Return [X, Y] of the center of cell containing provided text 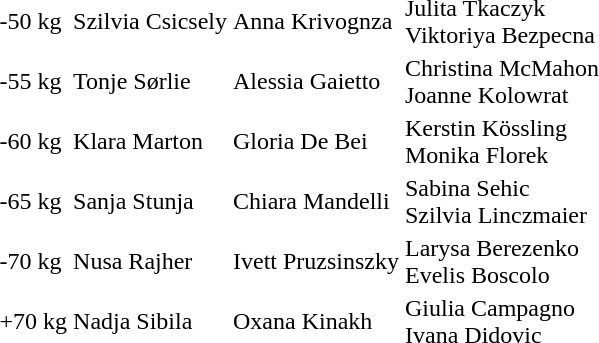
Chiara Mandelli [316, 202]
Nusa Rajher [150, 262]
Klara Marton [150, 142]
Gloria De Bei [316, 142]
Ivett Pruzsinszky [316, 262]
Sanja Stunja [150, 202]
Alessia Gaietto [316, 82]
Tonje Sørlie [150, 82]
